Output the (x, y) coordinate of the center of the cell containing the given text.  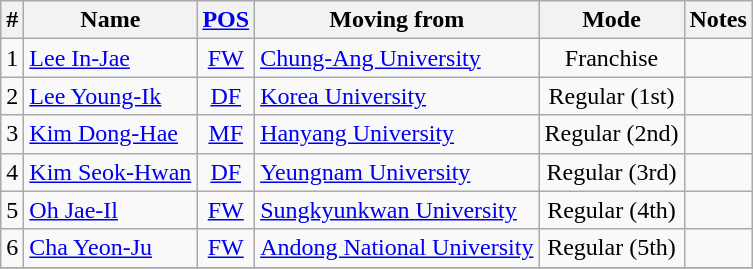
Regular (5th) (612, 248)
Korea University (397, 96)
# (12, 20)
POS (226, 20)
Yeungnam University (397, 172)
Chung-Ang University (397, 58)
Regular (3rd) (612, 172)
Lee Young-Ik (110, 96)
Moving from (397, 20)
3 (12, 134)
Mode (612, 20)
Andong National University (397, 248)
Lee In-Jae (110, 58)
Regular (4th) (612, 210)
Kim Dong-Hae (110, 134)
Kim Seok-Hwan (110, 172)
1 (12, 58)
Regular (1st) (612, 96)
Cha Yeon-Ju (110, 248)
4 (12, 172)
2 (12, 96)
Notes (718, 20)
Hanyang University (397, 134)
Sungkyunkwan University (397, 210)
Franchise (612, 58)
Regular (2nd) (612, 134)
6 (12, 248)
5 (12, 210)
MF (226, 134)
Oh Jae-Il (110, 210)
Name (110, 20)
